From the cell containing the given text, extract its center point as (X, Y) coordinate. 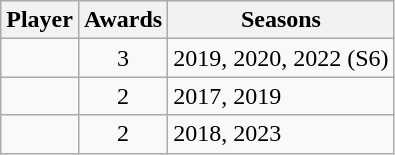
Awards (122, 20)
2019, 2020, 2022 (S6) (281, 58)
2018, 2023 (281, 134)
2017, 2019 (281, 96)
Player (40, 20)
3 (122, 58)
Seasons (281, 20)
